Search for the cell housing the specified text and yield its (X, Y) center coordinate. 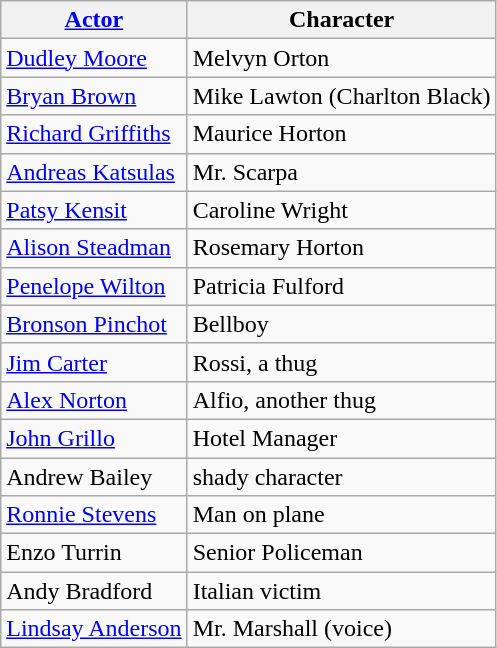
Dudley Moore (94, 58)
Penelope Wilton (94, 286)
Italian victim (342, 591)
Mr. Scarpa (342, 172)
shady character (342, 477)
Jim Carter (94, 362)
Maurice Horton (342, 134)
Patsy Kensit (94, 210)
Ronnie Stevens (94, 515)
Mike Lawton (Charlton Black) (342, 96)
Bellboy (342, 324)
Mr. Marshall (voice) (342, 629)
Senior Policeman (342, 553)
Bronson Pinchot (94, 324)
Richard Griffiths (94, 134)
John Grillo (94, 438)
Rossi, a thug (342, 362)
Hotel Manager (342, 438)
Patricia Fulford (342, 286)
Bryan Brown (94, 96)
Enzo Turrin (94, 553)
Man on plane (342, 515)
Alison Steadman (94, 248)
Melvyn Orton (342, 58)
Rosemary Horton (342, 248)
Andy Bradford (94, 591)
Actor (94, 20)
Alfio, another thug (342, 400)
Andrew Bailey (94, 477)
Character (342, 20)
Caroline Wright (342, 210)
Alex Norton (94, 400)
Lindsay Anderson (94, 629)
Andreas Katsulas (94, 172)
